Pinpoint the cell where the given text exists, returning its (X, Y) midpoint coordinate. 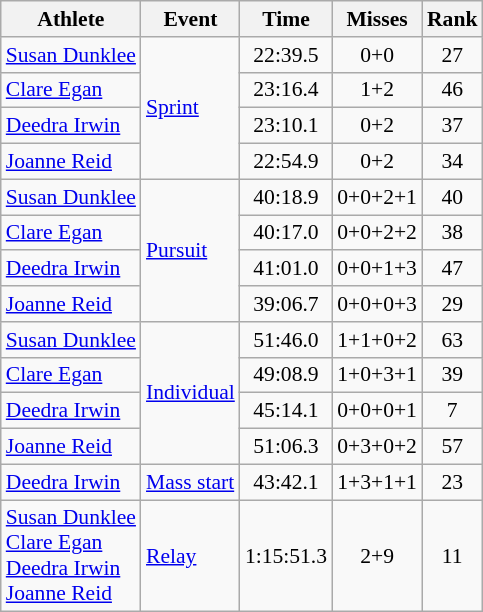
49:08.9 (286, 375)
1+0+3+1 (377, 375)
Pursuit (190, 250)
0+0 (377, 55)
Sprint (190, 108)
11 (452, 556)
29 (452, 304)
34 (452, 162)
40 (452, 197)
1+3+1+1 (377, 482)
22:54.9 (286, 162)
37 (452, 126)
23:10.1 (286, 126)
27 (452, 55)
Time (286, 19)
Misses (377, 19)
38 (452, 233)
39 (452, 375)
23:16.4 (286, 90)
0+0+2+1 (377, 197)
0+0+2+2 (377, 233)
0+3+0+2 (377, 447)
0+0+0+3 (377, 304)
46 (452, 90)
0+0+0+1 (377, 411)
40:17.0 (286, 233)
40:18.9 (286, 197)
Individual (190, 393)
43:42.1 (286, 482)
1+1+0+2 (377, 340)
45:14.1 (286, 411)
Rank (452, 19)
0+0+1+3 (377, 269)
51:06.3 (286, 447)
57 (452, 447)
41:01.0 (286, 269)
39:06.7 (286, 304)
7 (452, 411)
Relay (190, 556)
63 (452, 340)
Event (190, 19)
51:46.0 (286, 340)
Susan DunkleeClare EganDeedra IrwinJoanne Reid (71, 556)
23 (452, 482)
1+2 (377, 90)
2+9 (377, 556)
47 (452, 269)
22:39.5 (286, 55)
Athlete (71, 19)
Mass start (190, 482)
1:15:51.3 (286, 556)
